Capture the cell that displays the provided text and extract its (x, y) central coordinate. 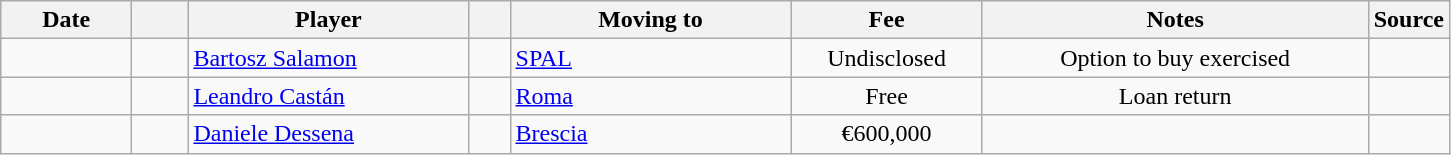
Free (886, 96)
€600,000 (886, 134)
Player (328, 20)
SPAL (650, 58)
Notes (1175, 20)
Option to buy exercised (1175, 58)
Roma (650, 96)
Date (66, 20)
Undisclosed (886, 58)
Loan return (1175, 96)
Leandro Castán (328, 96)
Source (1408, 20)
Moving to (650, 20)
Daniele Dessena (328, 134)
Bartosz Salamon (328, 58)
Fee (886, 20)
Brescia (650, 134)
